Identify which cell holds the provided text, then report its (X, Y) central coordinate. 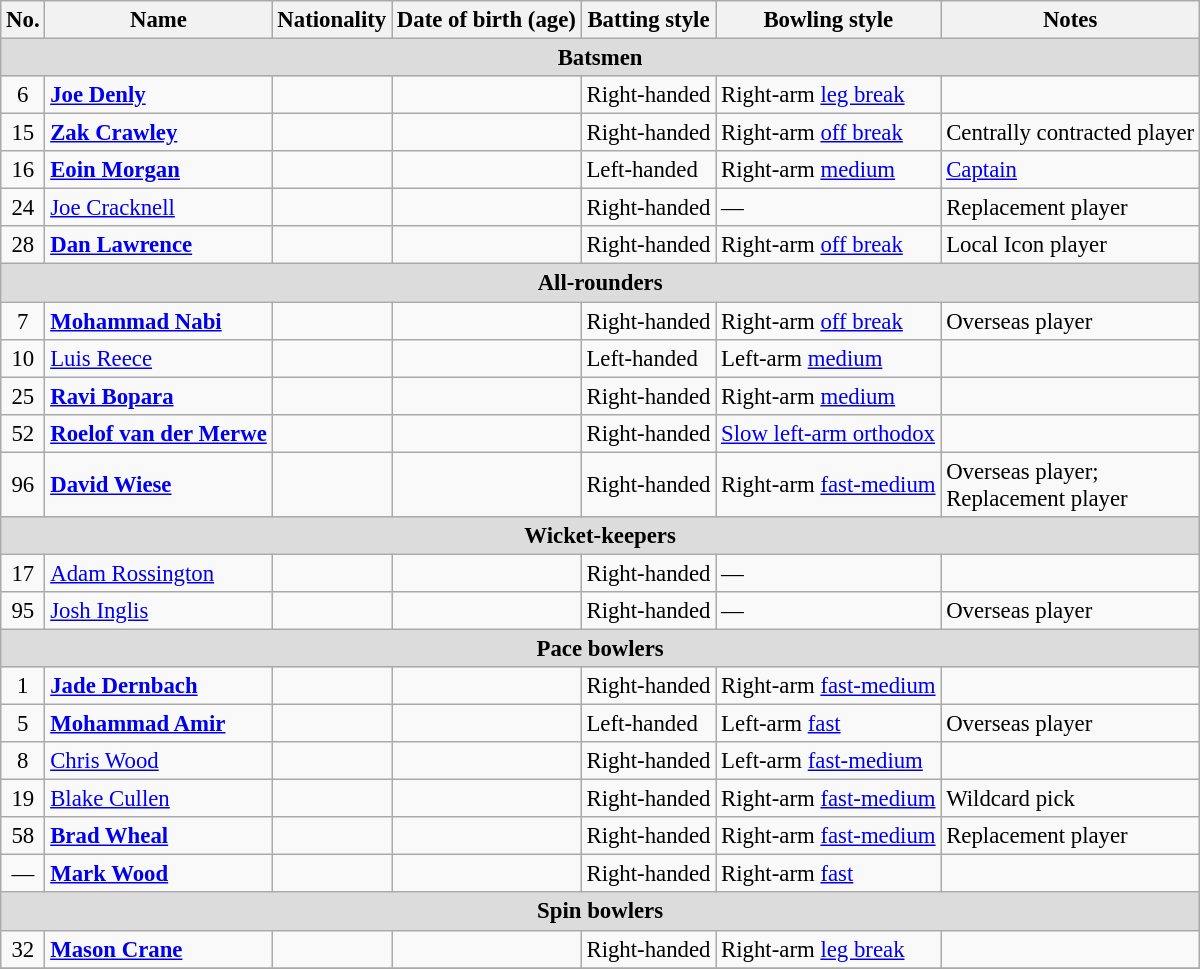
Slow left-arm orthodox (828, 433)
Blake Cullen (158, 799)
17 (23, 573)
96 (23, 484)
Nationality (332, 20)
Local Icon player (1070, 245)
Left-arm medium (828, 358)
Spin bowlers (600, 912)
Pace bowlers (600, 648)
No. (23, 20)
Joe Denly (158, 95)
David Wiese (158, 484)
58 (23, 836)
Joe Cracknell (158, 208)
24 (23, 208)
Brad Wheal (158, 836)
Bowling style (828, 20)
Captain (1070, 170)
Mark Wood (158, 874)
Date of birth (age) (487, 20)
28 (23, 245)
15 (23, 133)
6 (23, 95)
Luis Reece (158, 358)
Batsmen (600, 58)
Batting style (648, 20)
10 (23, 358)
Name (158, 20)
8 (23, 761)
Overseas player; Replacement player (1070, 484)
Mason Crane (158, 949)
Eoin Morgan (158, 170)
Jade Dernbach (158, 686)
Left-arm fast (828, 724)
Roelof van der Merwe (158, 433)
Mohammad Nabi (158, 321)
Ravi Bopara (158, 396)
95 (23, 611)
32 (23, 949)
19 (23, 799)
Notes (1070, 20)
5 (23, 724)
Chris Wood (158, 761)
Right-arm fast (828, 874)
Adam Rossington (158, 573)
All-rounders (600, 283)
1 (23, 686)
Left-arm fast-medium (828, 761)
Mohammad Amir (158, 724)
Dan Lawrence (158, 245)
25 (23, 396)
Wicket-keepers (600, 536)
7 (23, 321)
16 (23, 170)
Centrally contracted player (1070, 133)
Zak Crawley (158, 133)
52 (23, 433)
Josh Inglis (158, 611)
Wildcard pick (1070, 799)
